Detect which cell encompasses the target text, then output its [X, Y] center coordinate. 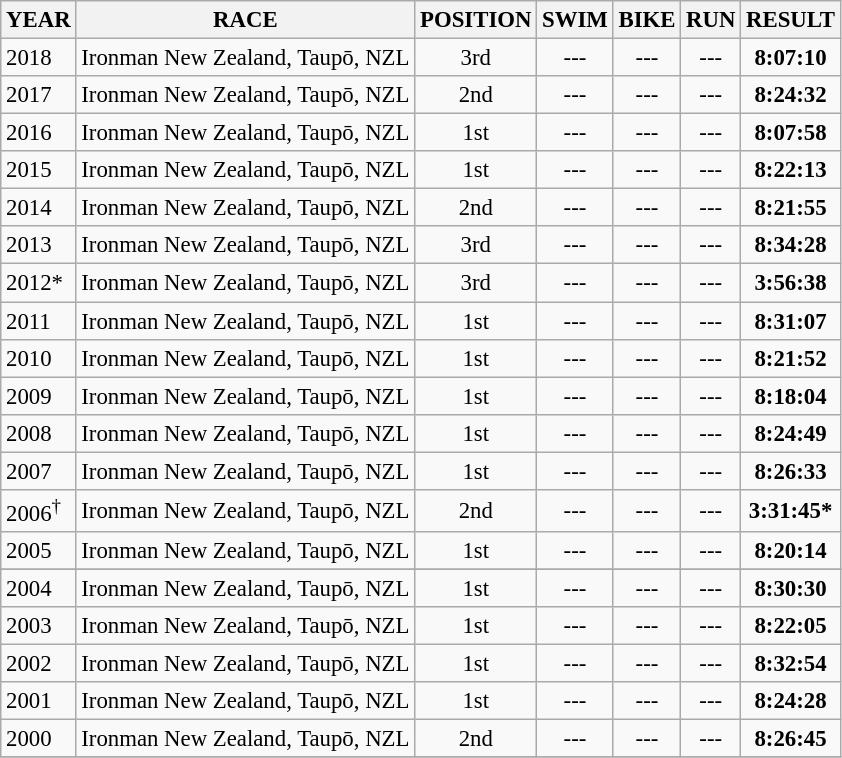
8:26:45 [791, 739]
2012* [38, 283]
YEAR [38, 20]
2009 [38, 396]
8:24:32 [791, 95]
8:30:30 [791, 588]
8:32:54 [791, 664]
POSITION [476, 20]
8:07:10 [791, 58]
8:20:14 [791, 551]
8:22:13 [791, 170]
2016 [38, 133]
2007 [38, 471]
RACE [246, 20]
8:18:04 [791, 396]
8:24:28 [791, 701]
2005 [38, 551]
2001 [38, 701]
8:34:28 [791, 245]
RUN [711, 20]
RESULT [791, 20]
2011 [38, 321]
3:31:45* [791, 511]
8:21:55 [791, 208]
2010 [38, 358]
2000 [38, 739]
2015 [38, 170]
8:26:33 [791, 471]
2003 [38, 626]
3:56:38 [791, 283]
8:07:58 [791, 133]
2014 [38, 208]
2017 [38, 95]
2018 [38, 58]
2008 [38, 433]
2013 [38, 245]
8:22:05 [791, 626]
BIKE [647, 20]
2004 [38, 588]
2002 [38, 664]
SWIM [575, 20]
8:21:52 [791, 358]
8:31:07 [791, 321]
8:24:49 [791, 433]
2006† [38, 511]
